Extract the [X, Y] coordinate from the center of the cell holding the provided text.  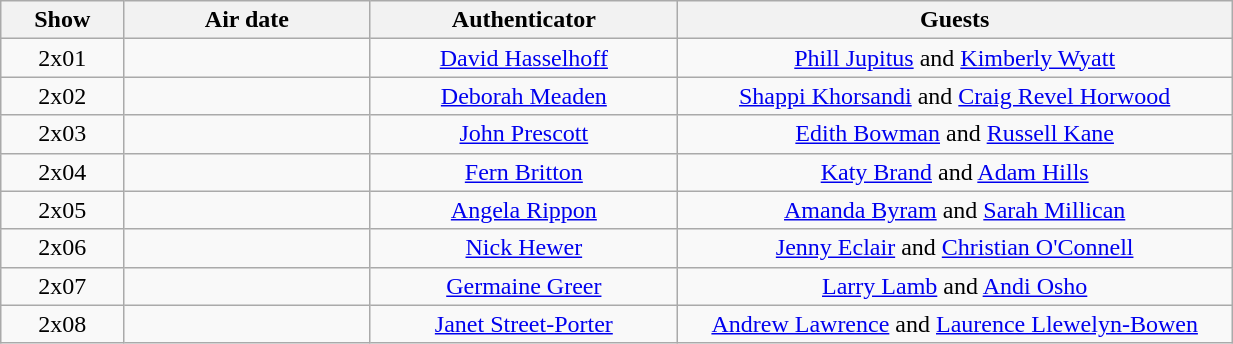
Guests [955, 20]
2x05 [62, 210]
Janet Street-Porter [524, 324]
Fern Britton [524, 172]
2x01 [62, 58]
Katy Brand and Adam Hills [955, 172]
Andrew Lawrence and Laurence Llewelyn-Bowen [955, 324]
Larry Lamb and Andi Osho [955, 286]
Phill Jupitus and Kimberly Wyatt [955, 58]
2x07 [62, 286]
2x02 [62, 96]
Amanda Byram and Sarah Millican [955, 210]
Edith Bowman and Russell Kane [955, 134]
Angela Rippon [524, 210]
Deborah Meaden [524, 96]
2x03 [62, 134]
Authenticator [524, 20]
Air date [247, 20]
Jenny Eclair and Christian O'Connell [955, 248]
John Prescott [524, 134]
Nick Hewer [524, 248]
2x08 [62, 324]
Shappi Khorsandi and Craig Revel Horwood [955, 96]
Germaine Greer [524, 286]
Show [62, 20]
2x04 [62, 172]
2x06 [62, 248]
David Hasselhoff [524, 58]
